Search for the cell housing the specified text and yield its [x, y] center coordinate. 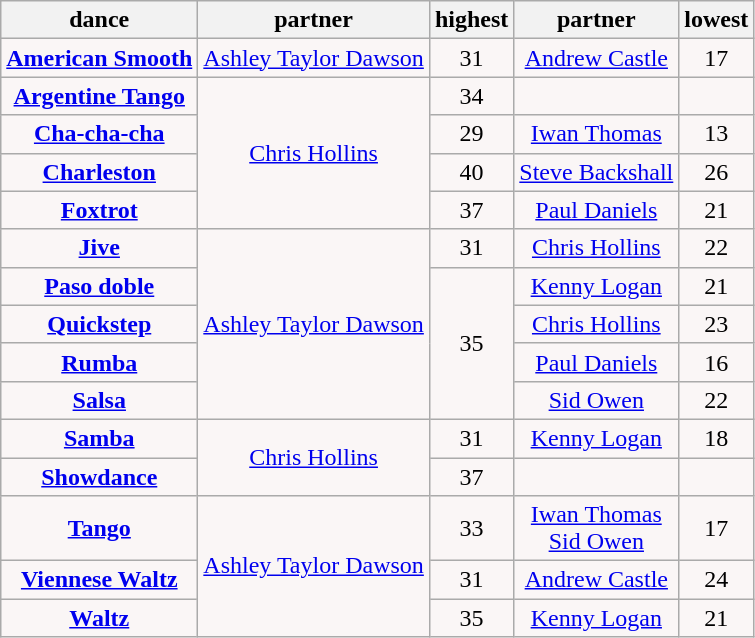
18 [716, 438]
29 [471, 134]
16 [716, 362]
Iwan ThomasSid Owen [596, 528]
Jive [100, 248]
Charleston [100, 172]
American Smooth [100, 58]
Rumba [100, 362]
dance [100, 20]
lowest [716, 20]
Steve Backshall [596, 172]
Showdance [100, 477]
Cha-cha-cha [100, 134]
Sid Owen [596, 400]
26 [716, 172]
13 [716, 134]
Quickstep [100, 324]
33 [471, 528]
Samba [100, 438]
34 [471, 96]
Foxtrot [100, 210]
Tango [100, 528]
Argentine Tango [100, 96]
highest [471, 20]
40 [471, 172]
Waltz [100, 618]
24 [716, 580]
Paso doble [100, 286]
23 [716, 324]
Iwan Thomas [596, 134]
Salsa [100, 400]
Viennese Waltz [100, 580]
